Locate the cell with the specified text and output its (x, y) center coordinate. 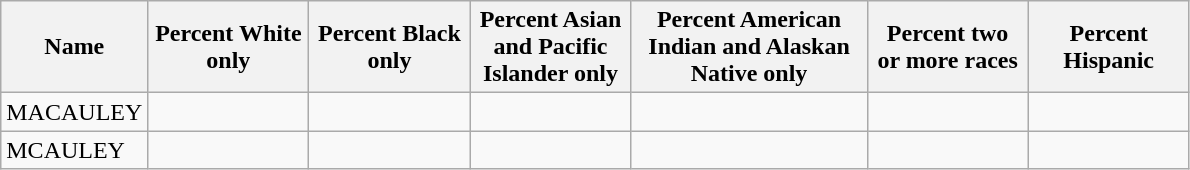
Name (74, 47)
Percent Asian and Pacific Islander only (550, 47)
MCAULEY (74, 150)
Percent Black only (390, 47)
Percent two or more races (948, 47)
Percent White only (228, 47)
Percent Hispanic (1108, 47)
MACAULEY (74, 112)
Percent American Indian and Alaskan Native only (749, 47)
